Output the [x, y] coordinate of the center of the cell containing the given text.  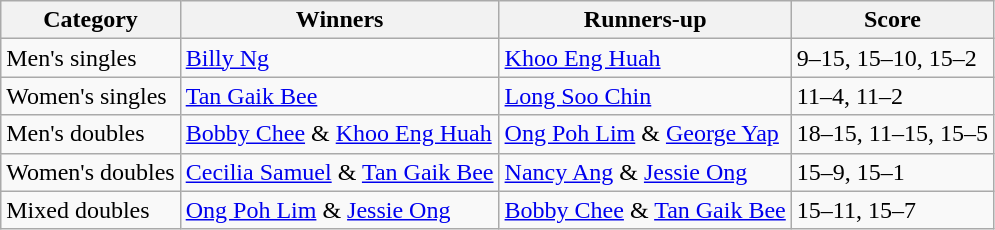
Women's doubles [90, 172]
Winners [340, 20]
11–4, 11–2 [892, 96]
Ong Poh Lim & George Yap [645, 134]
9–15, 15–10, 15–2 [892, 58]
Bobby Chee & Tan Gaik Bee [645, 210]
Khoo Eng Huah [645, 58]
15–9, 15–1 [892, 172]
18–15, 11–15, 15–5 [892, 134]
Long Soo Chin [645, 96]
Nancy Ang & Jessie Ong [645, 172]
Bobby Chee & Khoo Eng Huah [340, 134]
15–11, 15–7 [892, 210]
Runners-up [645, 20]
Men's doubles [90, 134]
Tan Gaik Bee [340, 96]
Score [892, 20]
Cecilia Samuel & Tan Gaik Bee [340, 172]
Category [90, 20]
Billy Ng [340, 58]
Mixed doubles [90, 210]
Women's singles [90, 96]
Men's singles [90, 58]
Ong Poh Lim & Jessie Ong [340, 210]
